Return the (X, Y) coordinate for the center point of the cell that contains the specified text.  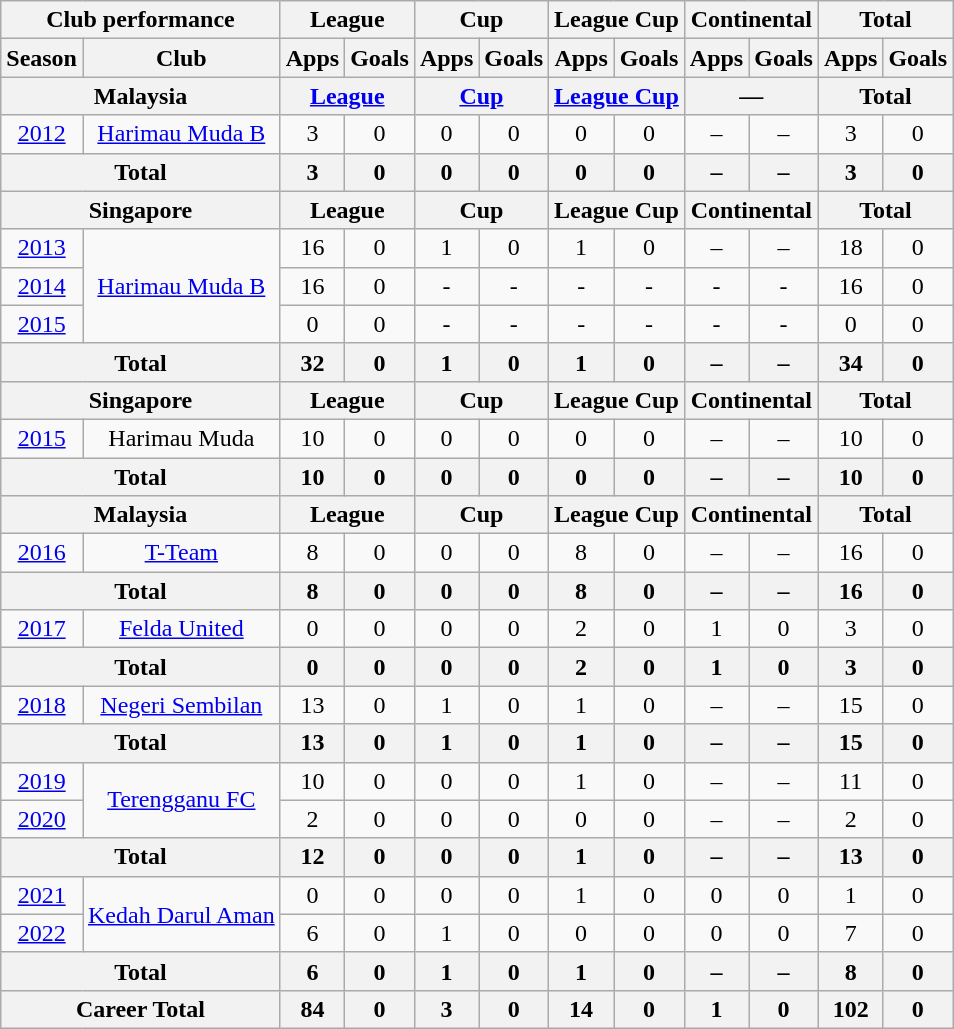
11 (850, 781)
18 (850, 248)
Career Total (140, 1009)
34 (850, 362)
2013 (42, 248)
2017 (42, 629)
12 (312, 857)
2014 (42, 286)
Negeri Sembilan (181, 705)
— (751, 96)
14 (582, 1009)
7 (850, 933)
Season (42, 58)
Club (181, 58)
2022 (42, 933)
102 (850, 1009)
T-Team (181, 553)
84 (312, 1009)
2019 (42, 781)
32 (312, 362)
Felda United (181, 629)
2012 (42, 134)
2018 (42, 705)
Kedah Darul Aman (181, 914)
2020 (42, 819)
Terengganu FC (181, 800)
2021 (42, 895)
Club performance (140, 20)
2016 (42, 553)
Harimau Muda (181, 438)
